Search for the cell housing the specified text and yield its (x, y) center coordinate. 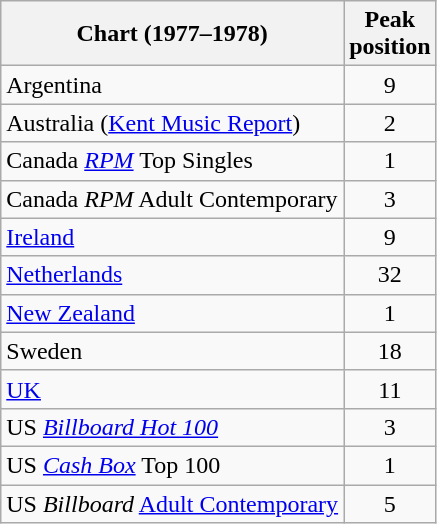
US Cash Box Top 100 (172, 465)
32 (390, 275)
New Zealand (172, 313)
11 (390, 389)
Peakposition (390, 34)
Canada RPM Adult Contemporary (172, 199)
2 (390, 123)
Argentina (172, 85)
Ireland (172, 237)
Sweden (172, 351)
18 (390, 351)
Netherlands (172, 275)
Canada RPM Top Singles (172, 161)
Australia (Kent Music Report) (172, 123)
UK (172, 389)
US Billboard Adult Contemporary (172, 503)
US Billboard Hot 100 (172, 427)
5 (390, 503)
Chart (1977–1978) (172, 34)
